Identify which cell holds the provided text, then report its (X, Y) central coordinate. 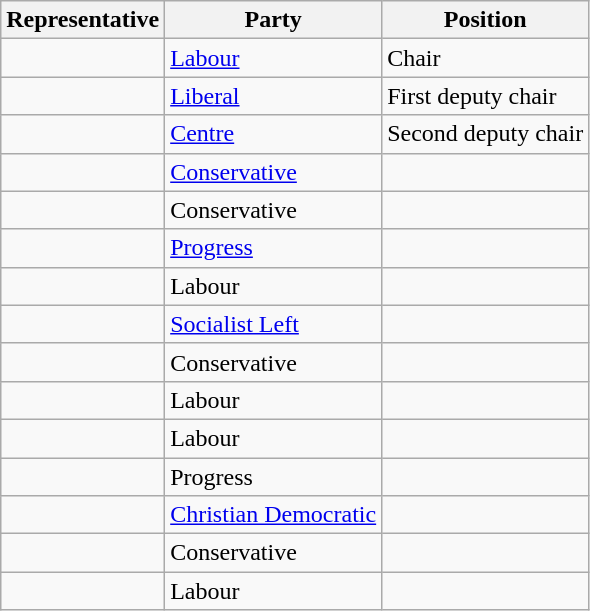
First deputy chair (486, 96)
Socialist Left (274, 324)
Liberal (274, 96)
Party (274, 20)
Second deputy chair (486, 134)
Centre (274, 134)
Representative (83, 20)
Chair (486, 58)
Position (486, 20)
Christian Democratic (274, 515)
